Extract the (x, y) coordinate from the center of the cell holding the provided text.  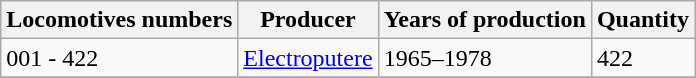
422 (642, 58)
1965–1978 (484, 58)
Years of production (484, 20)
Electroputere (308, 58)
Locomotives numbers (120, 20)
Producer (308, 20)
001 - 422 (120, 58)
Quantity (642, 20)
